For the text-containing cell, return its midpoint in (x, y) coordinate format. 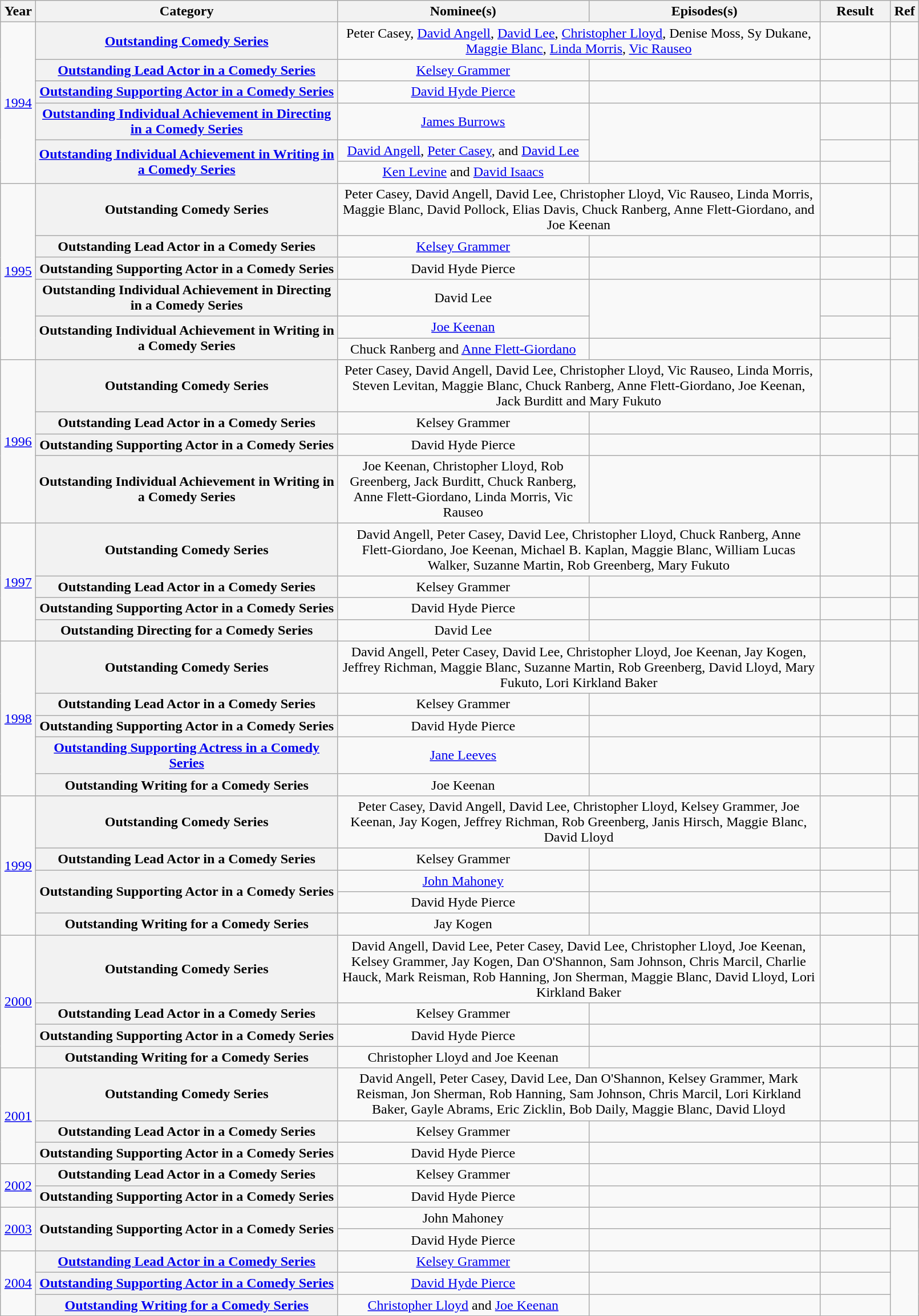
Result (855, 11)
1994 (18, 103)
1998 (18, 718)
Chuck Ranberg and Anne Flett-Giordano (463, 348)
2002 (18, 1185)
2000 (18, 1001)
1999 (18, 865)
2004 (18, 1283)
2001 (18, 1116)
Outstanding Directing for a Comedy Series (187, 630)
1996 (18, 441)
Ken Levine and David Isaacs (463, 172)
Outstanding Supporting Actress in a Comedy Series (187, 755)
1997 (18, 582)
Peter Casey, David Angell, David Lee, Christopher Lloyd, Denise Moss, Sy Dukane, Maggie Blanc, Linda Morris, Vic Rauseo (578, 41)
1995 (18, 271)
James Burrows (463, 121)
Category (187, 11)
Joe Keenan, Christopher Lloyd, Rob Greenberg, Jack Burditt, Chuck Ranberg, Anne Flett-Giordano, Linda Morris, Vic Rauseo (463, 489)
Nominee(s) (463, 11)
Jane Leeves (463, 755)
Ref (905, 11)
Episodes(s) (704, 11)
Jay Kogen (463, 924)
David Angell, Peter Casey, and David Lee (463, 151)
Year (18, 11)
2003 (18, 1229)
